Scan for the cell matching the given text and deliver its (x, y) coordinate at center. 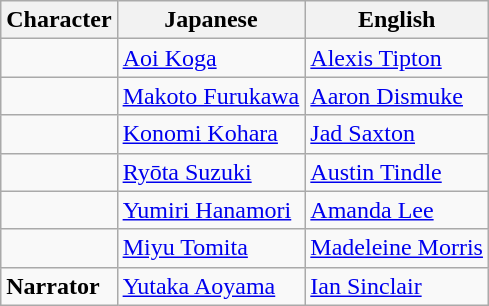
Austin Tindle (397, 172)
Amanda Lee (397, 210)
Narrator (59, 286)
Miyu Tomita (211, 248)
Character (59, 20)
Alexis Tipton (397, 58)
Madeleine Morris (397, 248)
English (397, 20)
Aaron Dismuke (397, 96)
Yutaka Aoyama (211, 286)
Japanese (211, 20)
Aoi Koga (211, 58)
Jad Saxton (397, 134)
Konomi Kohara (211, 134)
Ian Sinclair (397, 286)
Makoto Furukawa (211, 96)
Ryōta Suzuki (211, 172)
Yumiri Hanamori (211, 210)
